Provide the (X, Y) coordinate of the cell's center where the given text is located.  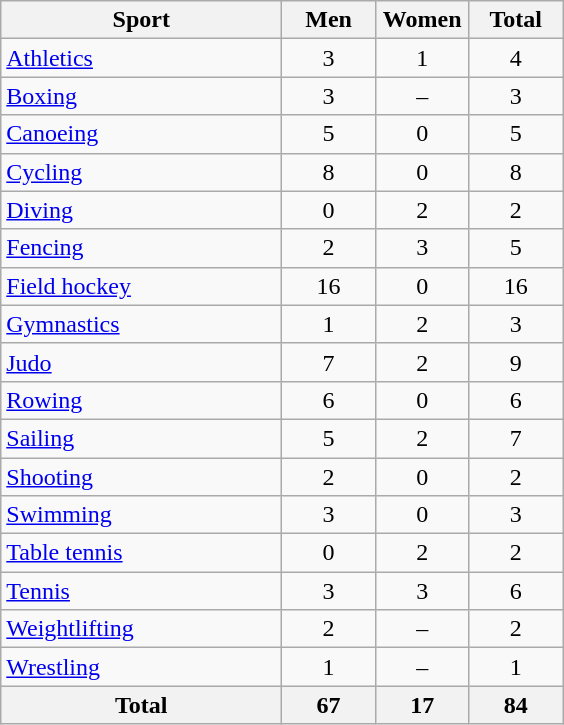
Canoeing (142, 134)
Men (329, 20)
Cycling (142, 172)
67 (329, 705)
Shooting (142, 477)
84 (516, 705)
Sailing (142, 438)
Tennis (142, 591)
Fencing (142, 248)
Weightlifting (142, 629)
Field hockey (142, 286)
Diving (142, 210)
Boxing (142, 96)
Women (422, 20)
4 (516, 58)
Table tennis (142, 553)
Judo (142, 362)
17 (422, 705)
Wrestling (142, 667)
Sport (142, 20)
Rowing (142, 400)
Gymnastics (142, 324)
Swimming (142, 515)
Athletics (142, 58)
9 (516, 362)
